Find where the given text appears and provide that cell's center as [X, Y] coordinate. 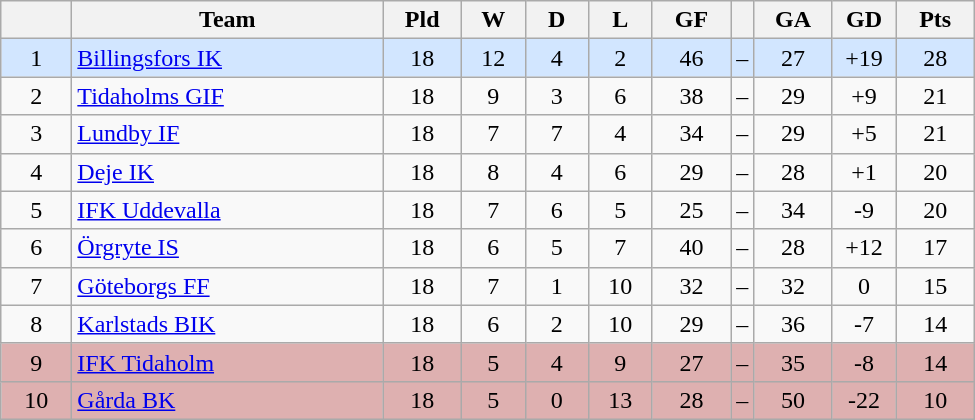
W [493, 20]
Tidaholms GIF [228, 96]
IFK Tidaholm [228, 362]
13 [621, 400]
12 [493, 58]
+19 [864, 58]
Gårda BK [228, 400]
-9 [864, 210]
IFK Uddevalla [228, 210]
40 [692, 248]
Lundby IF [228, 134]
GD [864, 20]
Örgryte IS [228, 248]
GF [692, 20]
-22 [864, 400]
Pts [936, 20]
Pld [422, 20]
GA [794, 20]
D [557, 20]
38 [692, 96]
17 [936, 248]
36 [794, 324]
+5 [864, 134]
35 [794, 362]
-8 [864, 362]
L [621, 20]
Göteborgs FF [228, 286]
-7 [864, 324]
46 [692, 58]
Team [228, 20]
Billingsfors IK [228, 58]
25 [692, 210]
+9 [864, 96]
15 [936, 286]
50 [794, 400]
+12 [864, 248]
Karlstads BIK [228, 324]
Deje IK [228, 172]
+1 [864, 172]
